Identify which cell holds the provided text, then report its [X, Y] central coordinate. 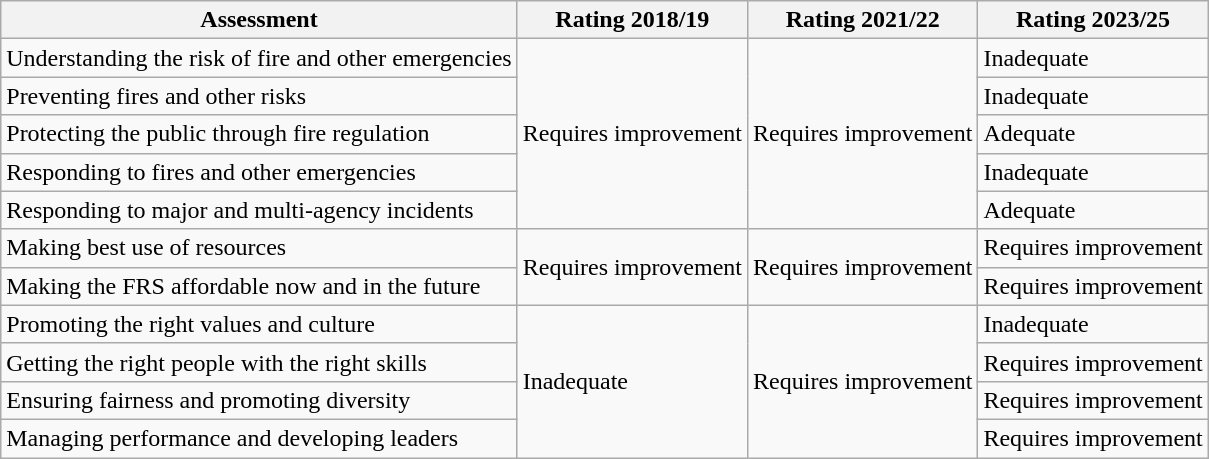
Protecting the public through fire regulation [259, 134]
Rating 2023/25 [1093, 20]
Rating 2021/22 [863, 20]
Responding to major and multi-agency incidents [259, 210]
Making best use of resources [259, 248]
Managing performance and developing leaders [259, 438]
Getting the right people with the right skills [259, 362]
Rating 2018/19 [632, 20]
Ensuring fairness and promoting diversity [259, 400]
Promoting the right values and culture [259, 324]
Understanding the risk of fire and other emergencies [259, 58]
Responding to fires and other emergencies [259, 172]
Preventing fires and other risks [259, 96]
Assessment [259, 20]
Making the FRS affordable now and in the future [259, 286]
